Identify which cell holds the provided text, then report its (X, Y) central coordinate. 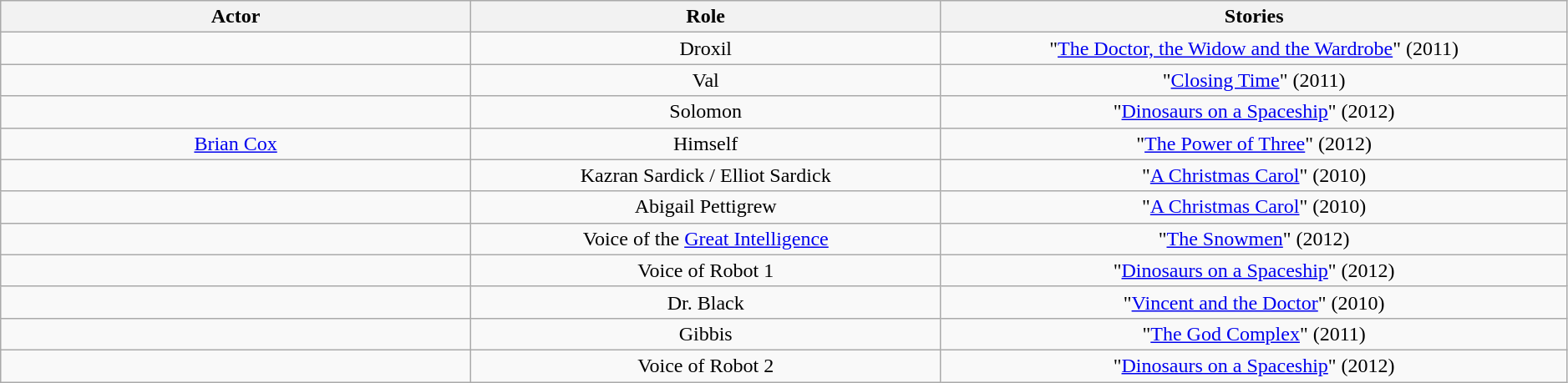
Voice of the Great Intelligence (705, 239)
"The God Complex" (2011) (1254, 334)
Actor (236, 17)
"The Power of Three" (2012) (1254, 144)
Stories (1254, 17)
Brian Cox (236, 144)
Kazran Sardick / Elliot Sardick (705, 175)
Role (705, 17)
"Vincent and the Doctor" (2010) (1254, 302)
"The Doctor, the Widow and the Wardrobe" (2011) (1254, 48)
Voice of Robot 1 (705, 270)
"Closing Time" (2011) (1254, 80)
Val (705, 80)
"The Snowmen" (2012) (1254, 239)
Voice of Robot 2 (705, 365)
Droxil (705, 48)
Gibbis (705, 334)
Solomon (705, 112)
Dr. Black (705, 302)
Abigail Pettigrew (705, 207)
Himself (705, 144)
